Capture the cell that displays the provided text and extract its [X, Y] central coordinate. 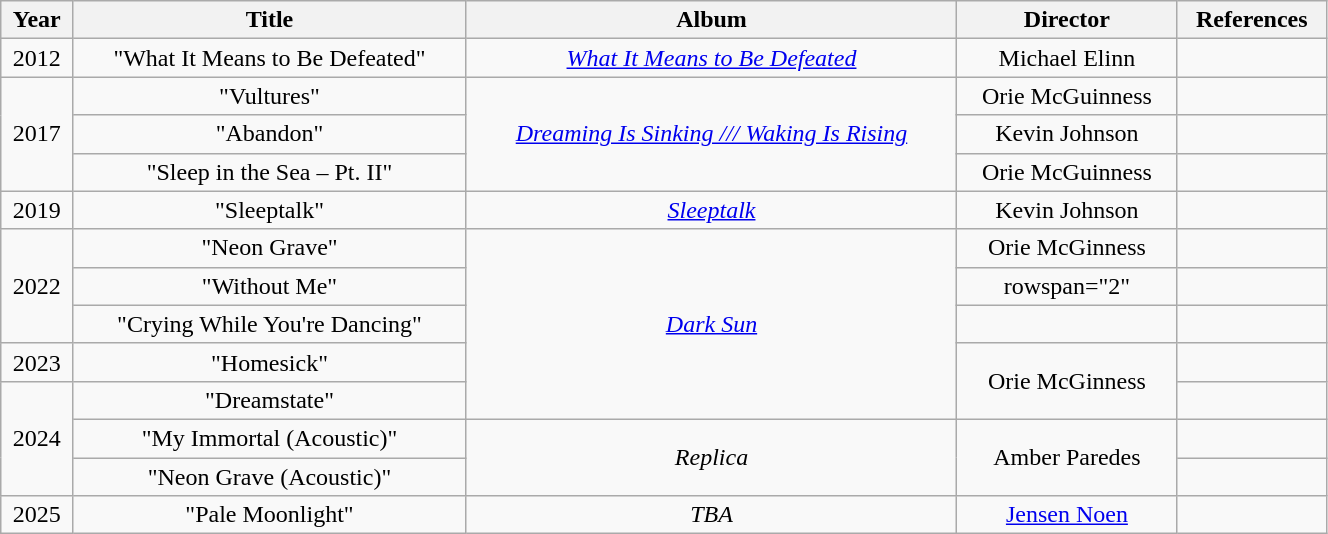
"Sleep in the Sea – Pt. II" [270, 172]
Michael Elinn [1067, 58]
2025 [37, 515]
Director [1067, 20]
Dark Sun [711, 324]
"Vultures" [270, 96]
"What It Means to Be Defeated" [270, 58]
Title [270, 20]
rowspan="2" [1067, 286]
TBA [711, 515]
2019 [37, 210]
"Neon Grave" [270, 248]
"Crying While You're Dancing" [270, 324]
Jensen Noen [1067, 515]
"Homesick" [270, 362]
2024 [37, 438]
Album [711, 20]
Amber Paredes [1067, 457]
"My Immortal (Acoustic)" [270, 438]
2022 [37, 286]
2012 [37, 58]
"Abandon" [270, 134]
2023 [37, 362]
References [1252, 20]
Year [37, 20]
Sleeptalk [711, 210]
Dreaming Is Sinking /// Waking Is Rising [711, 134]
"Pale Moonlight" [270, 515]
"Neon Grave (Acoustic)" [270, 477]
Replica [711, 457]
"Sleeptalk" [270, 210]
2017 [37, 134]
"Without Me" [270, 286]
What It Means to Be Defeated [711, 58]
"Dreamstate" [270, 400]
